Find where the given text appears and provide that cell's center as (X, Y) coordinate. 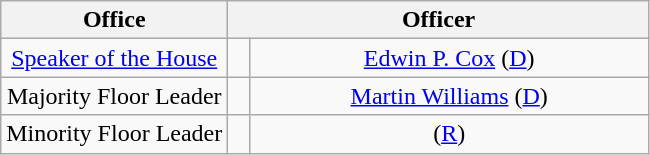
Majority Floor Leader (114, 96)
Speaker of the House (114, 58)
Minority Floor Leader (114, 134)
Edwin P. Cox (D) (449, 58)
Office (114, 20)
(R) (449, 134)
Martin Williams (D) (449, 96)
Officer (439, 20)
